From the cell containing the given text, extract its center point as [X, Y] coordinate. 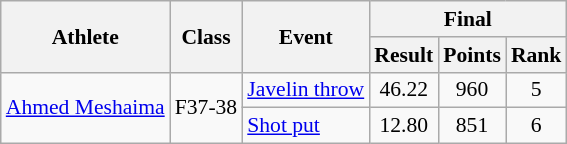
Javelin throw [306, 90]
Class [206, 36]
960 [472, 90]
851 [472, 126]
Athlete [86, 36]
Rank [536, 55]
Shot put [306, 126]
5 [536, 90]
Final [468, 19]
Event [306, 36]
46.22 [404, 90]
Result [404, 55]
6 [536, 126]
F37-38 [206, 108]
12.80 [404, 126]
Points [472, 55]
Ahmed Meshaima [86, 108]
